Locate the cell with the specified text and output its (X, Y) center coordinate. 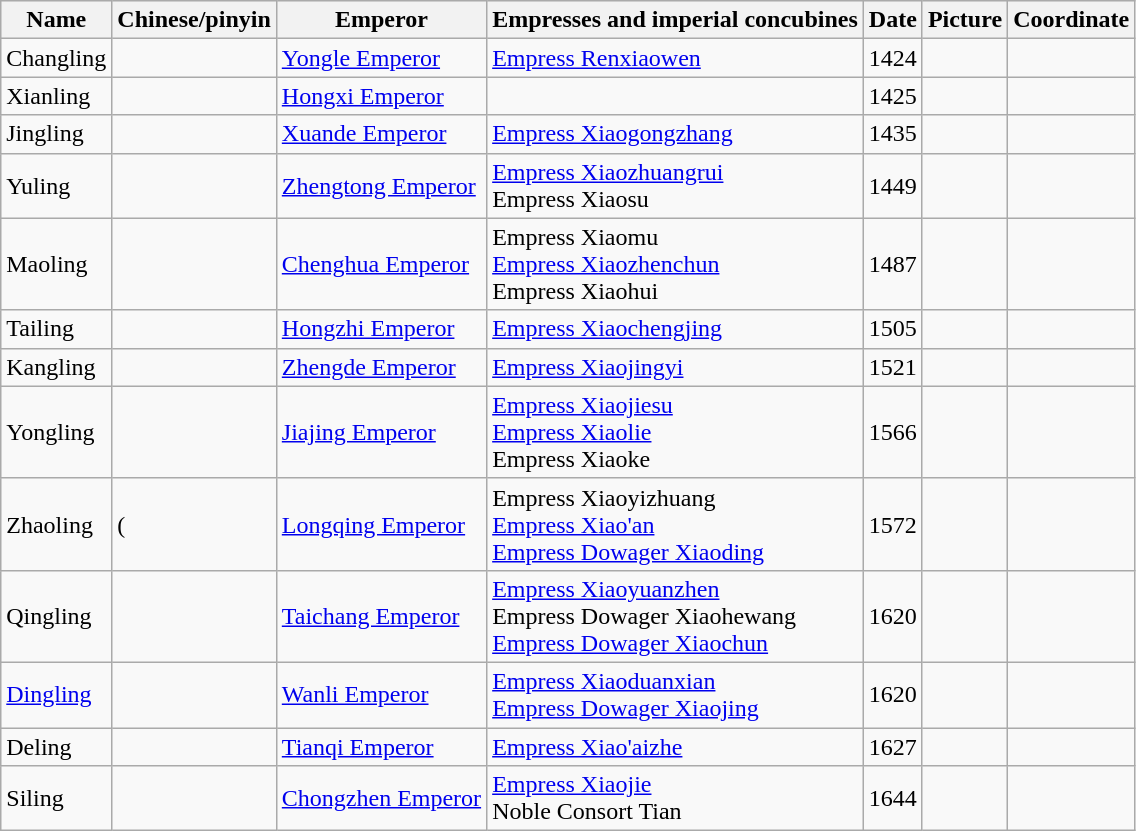
Empresses and imperial concubines (676, 20)
Empress XiaoyuanzhenEmpress Dowager XiaohewangEmpress Dowager Xiaochun (676, 616)
Xianling (56, 96)
Xuande Emperor (381, 134)
Dingling (56, 694)
Chinese/pinyin (194, 20)
Chenghua Emperor (381, 264)
Empress Xiaochengjing (676, 329)
Kangling (56, 367)
Longqing Emperor (381, 524)
1487 (892, 264)
Empress XiaoyizhuangEmpress Xiao'anEmpress Dowager Xiaoding (676, 524)
Hongzhi Emperor (381, 329)
Tailing (56, 329)
Yongle Emperor (381, 58)
( (194, 524)
Picture (964, 20)
Coordinate (1072, 20)
1449 (892, 186)
Yongling (56, 432)
Maoling (56, 264)
Name (56, 20)
Emperor (381, 20)
1566 (892, 432)
Jingling (56, 134)
Jiajing Emperor (381, 432)
Hongxi Emperor (381, 96)
Empress XiaomuEmpress XiaozhenchunEmpress Xiaohui (676, 264)
Zhengde Emperor (381, 367)
1435 (892, 134)
Empress Xiaojingyi (676, 367)
Chongzhen Emperor (381, 798)
1627 (892, 747)
Empress XiaoduanxianEmpress Dowager Xiaojing (676, 694)
Tianqi Emperor (381, 747)
Changling (56, 58)
Empress Xiaogongzhang (676, 134)
1521 (892, 367)
Deling (56, 747)
1425 (892, 96)
Empress Xiao'aizhe (676, 747)
Empress XiaozhuangruiEmpress Xiaosu (676, 186)
1424 (892, 58)
1505 (892, 329)
Date (892, 20)
Qingling (56, 616)
Empress XiaojiesuEmpress XiaolieEmpress Xiaoke (676, 432)
1644 (892, 798)
Yuling (56, 186)
Siling (56, 798)
Taichang Emperor (381, 616)
Empress Renxiaowen (676, 58)
Wanli Emperor (381, 694)
1572 (892, 524)
Zhaoling (56, 524)
Zhengtong Emperor (381, 186)
Empress XiaojieNoble Consort Tian (676, 798)
